Extract the [x, y] coordinate from the center of the cell holding the provided text.  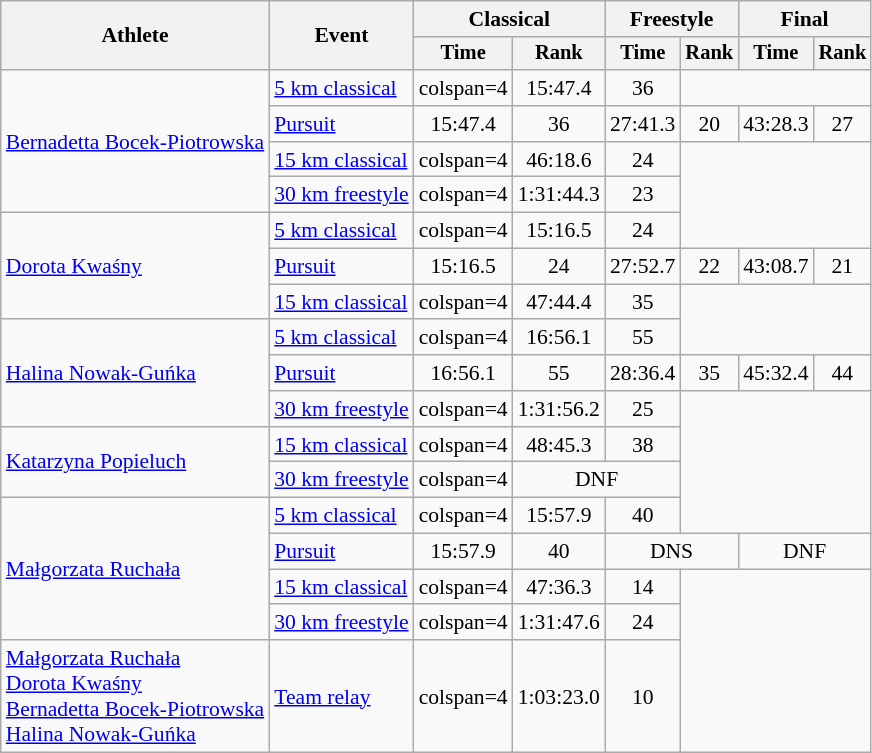
48:45.3 [559, 445]
27:52.7 [642, 267]
43:28.3 [776, 124]
22 [709, 267]
Dorota Kwaśny [135, 266]
1:31:47.6 [559, 623]
46:18.6 [559, 160]
25 [642, 409]
45:32.4 [776, 373]
38 [642, 445]
Team relay [341, 696]
DNS [672, 552]
43:08.7 [776, 267]
Katarzyna Popieluch [135, 462]
47:36.3 [559, 587]
Halina Nowak-Guńka [135, 374]
Event [341, 36]
28:36.4 [642, 373]
27:41.3 [642, 124]
23 [642, 195]
44 [843, 373]
21 [843, 267]
27 [843, 124]
Athlete [135, 36]
14 [642, 587]
47:44.4 [559, 302]
1:31:44.3 [559, 195]
Małgorzata Ruchała [135, 569]
1:03:23.0 [559, 696]
Bernadetta Bocek-Piotrowska [135, 141]
Freestyle [672, 19]
1:31:56.2 [559, 409]
20 [709, 124]
Małgorzata RuchałaDorota KwaśnyBernadetta Bocek-PiotrowskaHalina Nowak-Guńka [135, 696]
10 [642, 696]
Final [804, 19]
Classical [510, 19]
